Return (x, y) of the center of cell containing provided text 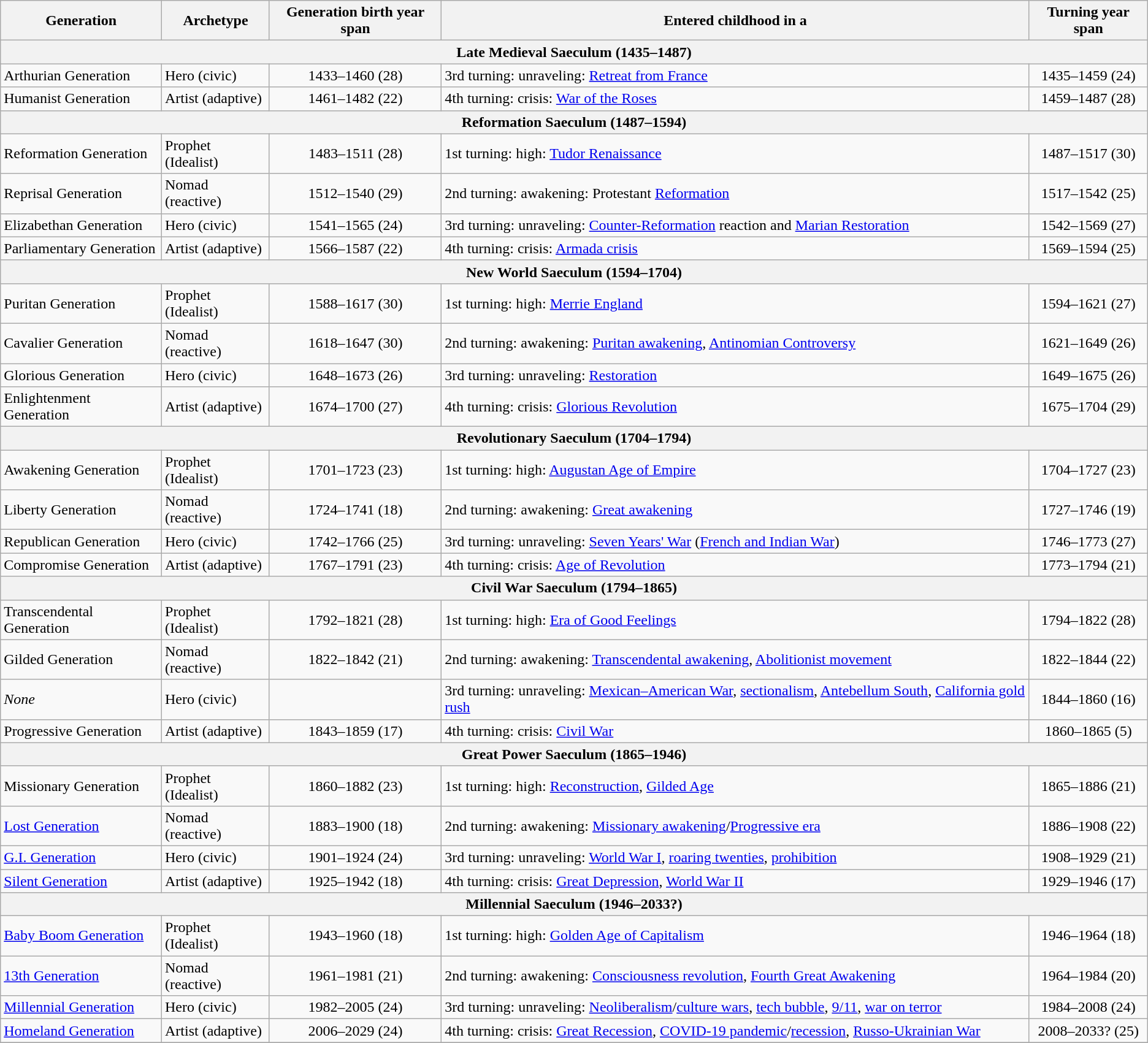
1566–1587 (22) (355, 248)
4th turning: crisis: Age of Revolution (736, 565)
1742–1766 (25) (355, 541)
1901–1924 (24) (355, 857)
1st turning: high: Merrie England (736, 303)
Generation birth year span (355, 21)
1483–1511 (28) (355, 153)
Reprisal Generation (81, 194)
Lost Generation (81, 825)
1844–1860 (16) (1088, 699)
1727–1746 (19) (1088, 510)
1674–1700 (27) (355, 407)
Enlightenment Generation (81, 407)
1724–1741 (18) (355, 510)
1649–1675 (26) (1088, 375)
Transcendental Generation (81, 619)
3rd turning: unraveling: Restoration (736, 375)
1704–1727 (23) (1088, 470)
13th Generation (81, 976)
G.I. Generation (81, 857)
1569–1594 (25) (1088, 248)
1621–1649 (26) (1088, 343)
1461–1482 (22) (355, 99)
1767–1791 (23) (355, 565)
1865–1886 (21) (1088, 786)
Puritan Generation (81, 303)
Late Medieval Saeculum (1435–1487) (574, 52)
Progressive Generation (81, 731)
1822–1842 (21) (355, 660)
1588–1617 (30) (355, 303)
Republican Generation (81, 541)
1st turning: high: Era of Good Feelings (736, 619)
1908–1929 (21) (1088, 857)
Entered childhood in a (736, 21)
4th turning: crisis: Great Recession, COVID-19 pandemic/recession, Russo-Ukrainian War (736, 1031)
Humanist Generation (81, 99)
1701–1723 (23) (355, 470)
1929–1946 (17) (1088, 881)
1792–1821 (28) (355, 619)
1843–1859 (17) (355, 731)
Great Power Saeculum (1865–1946) (574, 754)
1487–1517 (30) (1088, 153)
None (81, 699)
2nd turning: awakening: Great awakening (736, 510)
4th turning: crisis: Glorious Revolution (736, 407)
Generation (81, 21)
1542–1569 (27) (1088, 225)
1594–1621 (27) (1088, 303)
Archetype (216, 21)
2nd turning: awakening: Transcendental awakening, Abolitionist movement (736, 660)
Turning year span (1088, 21)
1961–1981 (21) (355, 976)
Baby Boom Generation (81, 936)
1435–1459 (24) (1088, 75)
Cavalier Generation (81, 343)
1925–1942 (18) (355, 881)
1459–1487 (28) (1088, 99)
2nd turning: awakening: Missionary awakening/Progressive era (736, 825)
1st turning: high: Reconstruction, Gilded Age (736, 786)
1860–1882 (23) (355, 786)
1st turning: high: Tudor Renaissance (736, 153)
Arthurian Generation (81, 75)
1946–1964 (18) (1088, 936)
New World Saeculum (1594–1704) (574, 272)
1794–1822 (28) (1088, 619)
3rd turning: unraveling: Mexican–American War, sectionalism, Antebellum South, California gold rush (736, 699)
1517–1542 (25) (1088, 194)
1860–1865 (5) (1088, 731)
4th turning: crisis: Armada crisis (736, 248)
2nd turning: awakening: Consciousness revolution, Fourth Great Awakening (736, 976)
Elizabethan Generation (81, 225)
1541–1565 (24) (355, 225)
1886–1908 (22) (1088, 825)
1512–1540 (29) (355, 194)
1822–1844 (22) (1088, 660)
1st turning: high: Augustan Age of Empire (736, 470)
1964–1984 (20) (1088, 976)
Parliamentary Generation (81, 248)
3rd turning: unraveling: Counter-Reformation reaction and Marian Restoration (736, 225)
2nd turning: awakening: Protestant Reformation (736, 194)
2006–2029 (24) (355, 1031)
1433–1460 (28) (355, 75)
1982–2005 (24) (355, 1007)
Gilded Generation (81, 660)
Liberty Generation (81, 510)
2nd turning: awakening: Puritan awakening, Antinomian Controversy (736, 343)
Silent Generation (81, 881)
4th turning: crisis: War of the Roses (736, 99)
Millennial Generation (81, 1007)
1618–1647 (30) (355, 343)
Revolutionary Saeculum (1704–1794) (574, 438)
1883–1900 (18) (355, 825)
1675–1704 (29) (1088, 407)
Missionary Generation (81, 786)
3rd turning: unraveling: Retreat from France (736, 75)
Millennial Saeculum (1946–2033?) (574, 904)
1648–1673 (26) (355, 375)
Compromise Generation (81, 565)
Homeland Generation (81, 1031)
4th turning: crisis: Great Depression, World War II (736, 881)
Civil War Saeculum (1794–1865) (574, 588)
Glorious Generation (81, 375)
1984–2008 (24) (1088, 1007)
3rd turning: unraveling: Neoliberalism/culture wars, tech bubble, 9/11, war on terror (736, 1007)
3rd turning: unraveling: Seven Years' War (French and Indian War) (736, 541)
1773–1794 (21) (1088, 565)
4th turning: crisis: Civil War (736, 731)
2008–2033? (25) (1088, 1031)
1st turning: high: Golden Age of Capitalism (736, 936)
1746–1773 (27) (1088, 541)
Reformation Saeculum (1487–1594) (574, 122)
Reformation Generation (81, 153)
3rd turning: unraveling: World War I, roaring twenties, prohibition (736, 857)
1943–1960 (18) (355, 936)
Awakening Generation (81, 470)
